For the text-containing cell, return its midpoint in (X, Y) coordinate format. 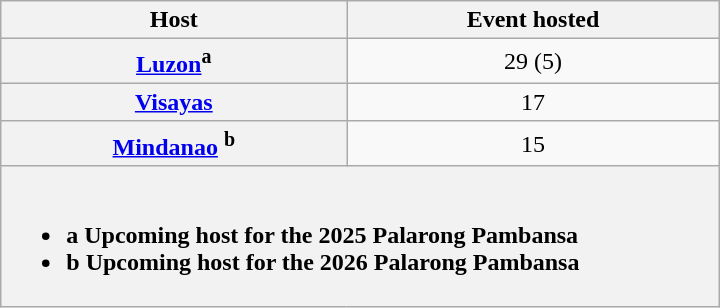
Luzona (174, 62)
29 (5) (533, 62)
a Upcoming host for the 2025 Palarong Pambansab Upcoming host for the 2026 Palarong Pambansa (360, 236)
17 (533, 102)
Event hosted (533, 20)
15 (533, 144)
Mindanao b (174, 144)
Visayas (174, 102)
Host (174, 20)
